Pinpoint the cell where the given text exists, returning its (x, y) midpoint coordinate. 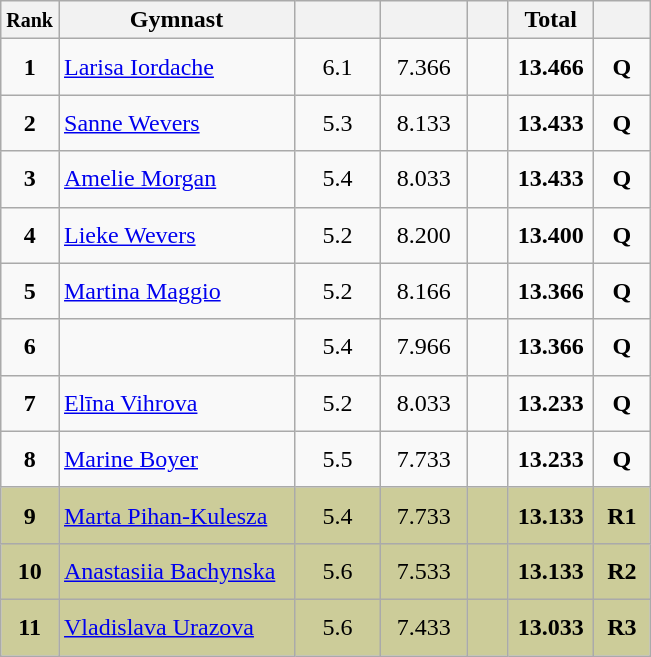
Marine Boyer (176, 459)
2 (30, 123)
5.3 (338, 123)
11 (30, 627)
Elīna Vihrova (176, 403)
8.133 (424, 123)
8.166 (424, 291)
7 (30, 403)
R2 (622, 571)
10 (30, 571)
7.533 (424, 571)
5.5 (338, 459)
7.366 (424, 67)
5 (30, 291)
7.433 (424, 627)
Anastasiia Bachynska (176, 571)
6.1 (338, 67)
13.466 (551, 67)
9 (30, 515)
R1 (622, 515)
1 (30, 67)
Vladislava Urazova (176, 627)
4 (30, 235)
6 (30, 347)
13.033 (551, 627)
3 (30, 179)
8 (30, 459)
Martina Maggio (176, 291)
8.200 (424, 235)
13.400 (551, 235)
Rank (30, 20)
7.966 (424, 347)
R3 (622, 627)
Amelie Morgan (176, 179)
Total (551, 20)
Marta Pihan-Kulesza (176, 515)
Lieke Wevers (176, 235)
Larisa Iordache (176, 67)
Gymnast (176, 20)
Sanne Wevers (176, 123)
